Pinpoint the cell where the given text exists, returning its (x, y) midpoint coordinate. 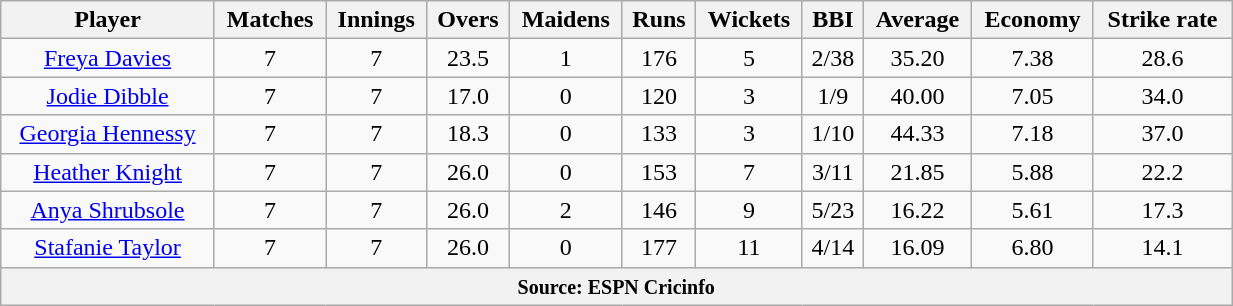
Jodie Dibble (108, 96)
18.3 (468, 134)
Freya Davies (108, 58)
11 (749, 248)
BBI (832, 20)
14.1 (1162, 248)
21.85 (917, 172)
Georgia Hennessy (108, 134)
5.88 (1032, 172)
2/38 (832, 58)
17.3 (1162, 210)
23.5 (468, 58)
Player (108, 20)
120 (659, 96)
Economy (1032, 20)
4/14 (832, 248)
7.05 (1032, 96)
1/10 (832, 134)
Innings (376, 20)
5.61 (1032, 210)
5 (749, 58)
Overs (468, 20)
5/23 (832, 210)
16.22 (917, 210)
7.18 (1032, 134)
7.38 (1032, 58)
1 (566, 58)
Stafanie Taylor (108, 248)
35.20 (917, 58)
176 (659, 58)
17.0 (468, 96)
Runs (659, 20)
Strike rate (1162, 20)
34.0 (1162, 96)
Heather Knight (108, 172)
22.2 (1162, 172)
44.33 (917, 134)
Wickets (749, 20)
Maidens (566, 20)
153 (659, 172)
Average (917, 20)
133 (659, 134)
2 (566, 210)
3/11 (832, 172)
40.00 (917, 96)
1/9 (832, 96)
177 (659, 248)
Matches (270, 20)
37.0 (1162, 134)
146 (659, 210)
6.80 (1032, 248)
16.09 (917, 248)
Anya Shrubsole (108, 210)
28.6 (1162, 58)
Source: ESPN Cricinfo (616, 286)
9 (749, 210)
